Detect which cell encompasses the target text, then output its [X, Y] center coordinate. 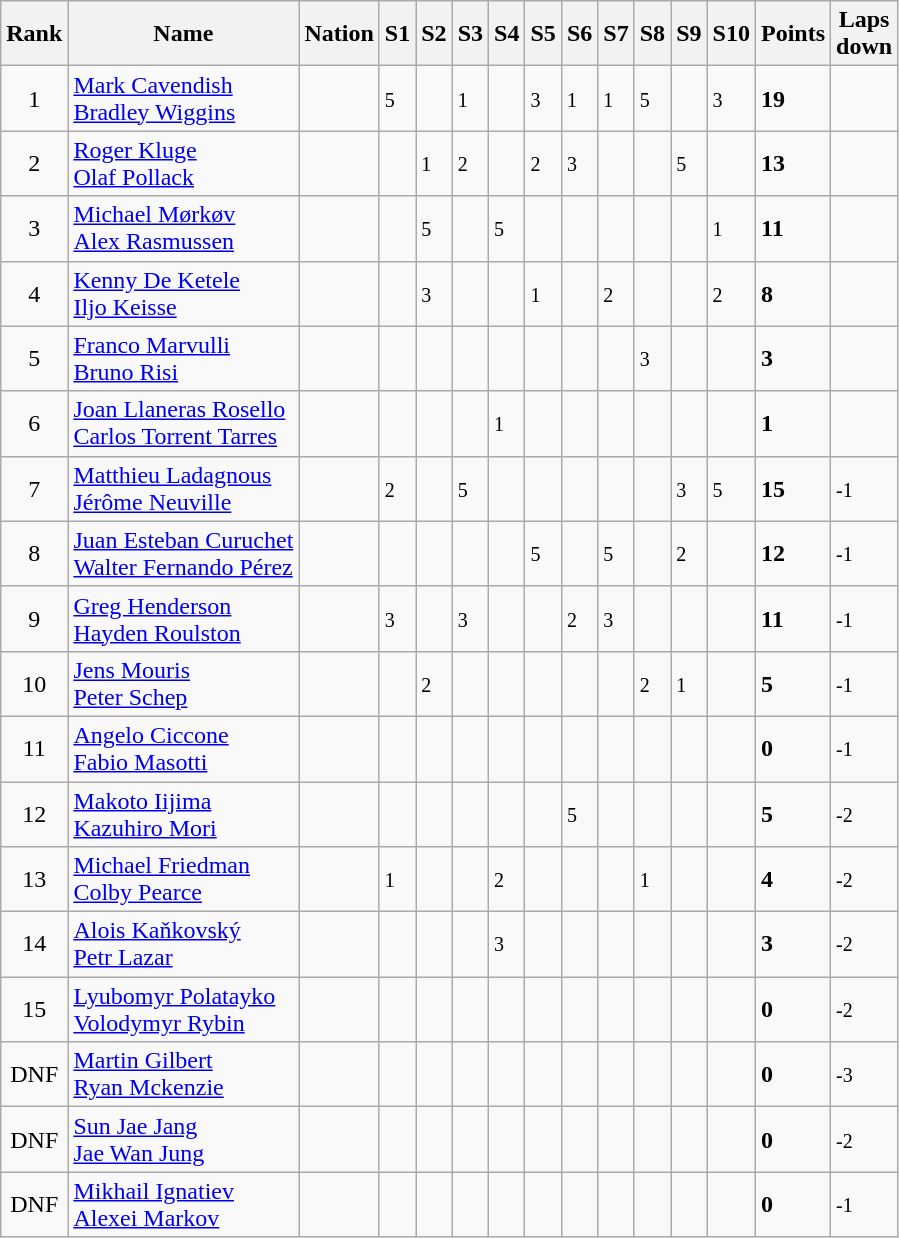
Sun Jae JangJae Wan Jung [184, 1140]
S6 [579, 34]
Michael MørkøvAlex Rasmussen [184, 228]
S8 [652, 34]
Lyubomyr PolataykoVolodymyr Rybin [184, 1010]
Angelo CicconeFabio Masotti [184, 748]
Nation [339, 34]
S9 [689, 34]
6 [34, 424]
Roger KlugeOlaf Pollack [184, 164]
Name [184, 34]
S2 [434, 34]
19 [792, 98]
10 [34, 684]
S4 [507, 34]
Rank [34, 34]
Makoto IijimaKazuhiro Mori [184, 814]
Mark CavendishBradley Wiggins [184, 98]
14 [34, 944]
Matthieu LadagnousJérôme Neuville [184, 488]
Lapsdown [864, 34]
Alois KaňkovskýPetr Lazar [184, 944]
S10 [731, 34]
Martin GilbertRyan Mckenzie [184, 1074]
Kenny De KeteleIljo Keisse [184, 294]
Franco MarvulliBruno Risi [184, 358]
-3 [864, 1074]
7 [34, 488]
Points [792, 34]
S3 [470, 34]
9 [34, 618]
Michael FriedmanColby Pearce [184, 880]
Jens MourisPeter Schep [184, 684]
S7 [616, 34]
Mikhail IgnatievAlexei Markov [184, 1204]
S1 [397, 34]
S5 [543, 34]
Joan Llaneras RoselloCarlos Torrent Tarres [184, 424]
Greg HendersonHayden Roulston [184, 618]
Juan Esteban CuruchetWalter Fernando Pérez [184, 554]
